Find where the given text appears and provide that cell's center as [x, y] coordinate. 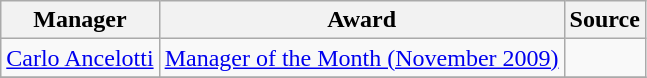
Manager [80, 20]
Source [604, 20]
Award [362, 20]
Carlo Ancelotti [80, 58]
Manager of the Month (November 2009) [362, 58]
